Return the [x, y] coordinate for the center point of the cell that contains the specified text.  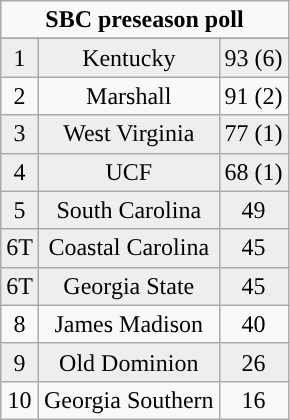
40 [254, 324]
Coastal Carolina [128, 248]
Marshall [128, 96]
91 (2) [254, 96]
26 [254, 362]
3 [20, 134]
9 [20, 362]
10 [20, 400]
Georgia Southern [128, 400]
2 [20, 96]
Old Dominion [128, 362]
Georgia State [128, 286]
UCF [128, 172]
West Virginia [128, 134]
Kentucky [128, 58]
77 (1) [254, 134]
James Madison [128, 324]
68 (1) [254, 172]
49 [254, 210]
4 [20, 172]
South Carolina [128, 210]
1 [20, 58]
93 (6) [254, 58]
SBC preseason poll [144, 20]
5 [20, 210]
8 [20, 324]
16 [254, 400]
